Search for the cell housing the specified text and yield its (X, Y) center coordinate. 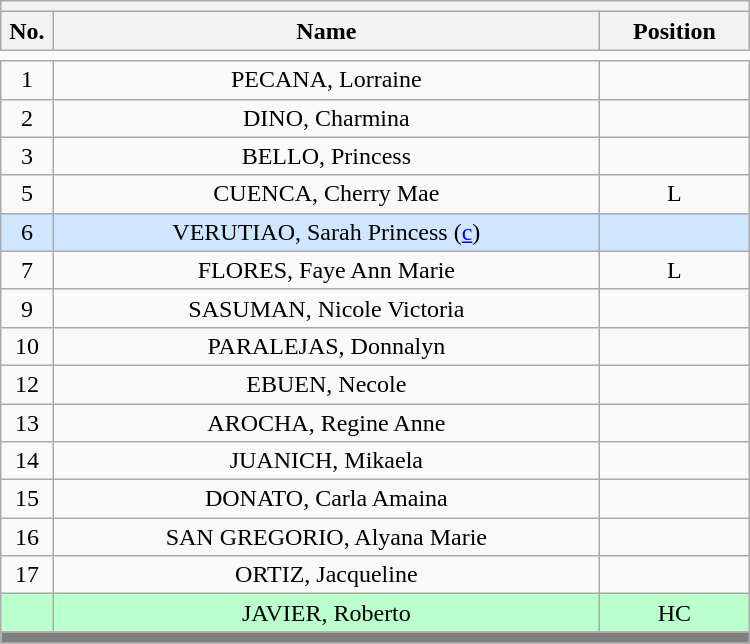
1 (27, 80)
10 (27, 346)
PECANA, Lorraine (326, 80)
SASUMAN, Nicole Victoria (326, 308)
15 (27, 499)
7 (27, 270)
JAVIER, Roberto (326, 613)
ORTIZ, Jacqueline (326, 575)
2 (27, 118)
No. (27, 31)
12 (27, 384)
AROCHA, Regine Anne (326, 423)
14 (27, 461)
13 (27, 423)
SAN GREGORIO, Alyana Marie (326, 537)
VERUTIAO, Sarah Princess (c) (326, 232)
Name (326, 31)
Position (675, 31)
5 (27, 194)
9 (27, 308)
JUANICH, Mikaela (326, 461)
CUENCA, Cherry Mae (326, 194)
DINO, Charmina (326, 118)
BELLO, Princess (326, 156)
16 (27, 537)
6 (27, 232)
HC (675, 613)
DONATO, Carla Amaina (326, 499)
17 (27, 575)
3 (27, 156)
FLORES, Faye Ann Marie (326, 270)
PARALEJAS, Donnalyn (326, 346)
EBUEN, Necole (326, 384)
